Find where the given text appears and provide that cell's center as [x, y] coordinate. 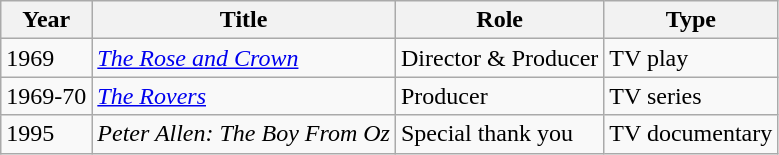
Director & Producer [499, 58]
Type [691, 20]
Special thank you [499, 134]
Role [499, 20]
TV play [691, 58]
TV documentary [691, 134]
1969 [46, 58]
The Rose and Crown [244, 58]
Title [244, 20]
Year [46, 20]
The Rovers [244, 96]
1969-70 [46, 96]
Producer [499, 96]
1995 [46, 134]
TV series [691, 96]
Peter Allen: The Boy From Oz [244, 134]
